From the cell containing the given text, extract its center point as [x, y] coordinate. 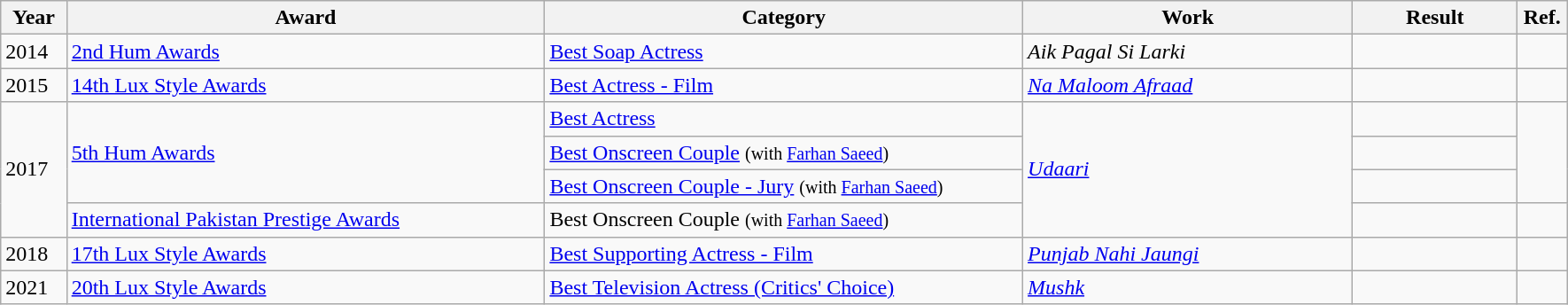
Punjab Nahi Jaungi [1188, 254]
Na Maloom Afraad [1188, 85]
Best Television Actress (Critics' Choice) [784, 287]
17th Lux Style Awards [306, 254]
Best Soap Actress [784, 51]
2nd Hum Awards [306, 51]
Mushk [1188, 287]
2021 [34, 287]
2014 [34, 51]
Best Actress [784, 119]
Year [34, 18]
Best Onscreen Couple - Jury (with Farhan Saeed) [784, 186]
International Pakistan Prestige Awards [306, 220]
2017 [34, 169]
Category [784, 18]
2015 [34, 85]
5th Hum Awards [306, 152]
Ref. [1542, 18]
Best Actress - Film [784, 85]
20th Lux Style Awards [306, 287]
Award [306, 18]
Udaari [1188, 169]
Work [1188, 18]
2018 [34, 254]
14th Lux Style Awards [306, 85]
Best Supporting Actress - Film [784, 254]
Aik Pagal Si Larki [1188, 51]
Result [1435, 18]
